Find where the given text appears and provide that cell's center as (X, Y) coordinate. 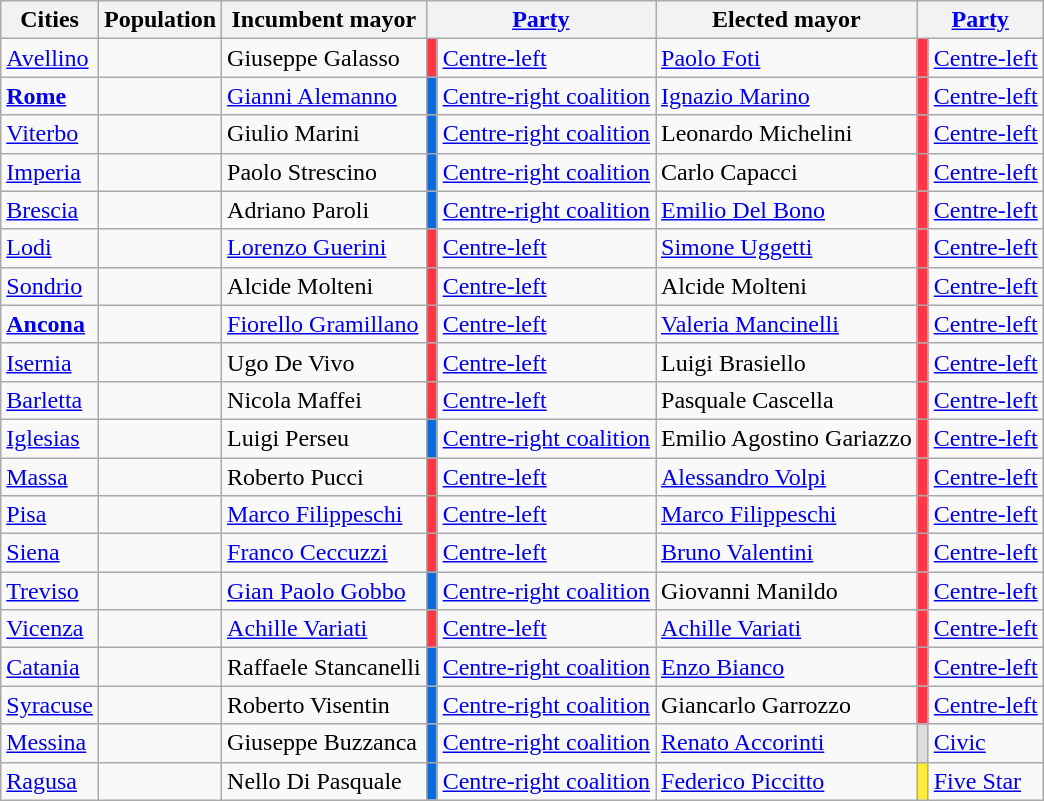
Nicola Maffei (324, 400)
Five Star (986, 781)
Messina (50, 743)
Syracuse (50, 705)
Luigi Brasiello (787, 362)
Siena (50, 553)
Treviso (50, 591)
Sondrio (50, 286)
Avellino (50, 58)
Population (160, 20)
Bruno Valentini (787, 553)
Adriano Paroli (324, 210)
Paolo Foti (787, 58)
Incumbent mayor (324, 20)
Barletta (50, 400)
Cities (50, 20)
Luigi Perseu (324, 438)
Ragusa (50, 781)
Lorenzo Guerini (324, 248)
Renato Accorinti (787, 743)
Giulio Marini (324, 134)
Leonardo Michelini (787, 134)
Alessandro Volpi (787, 477)
Ancona (50, 324)
Raffaele Stancanelli (324, 667)
Lodi (50, 248)
Massa (50, 477)
Federico Piccitto (787, 781)
Franco Ceccuzzi (324, 553)
Ugo De Vivo (324, 362)
Roberto Visentin (324, 705)
Pisa (50, 515)
Isernia (50, 362)
Simone Uggetti (787, 248)
Gian Paolo Gobbo (324, 591)
Ignazio Marino (787, 96)
Roberto Pucci (324, 477)
Brescia (50, 210)
Gianni Alemanno (324, 96)
Enzo Bianco (787, 667)
Giuseppe Buzzanca (324, 743)
Imperia (50, 172)
Catania (50, 667)
Elected mayor (787, 20)
Rome (50, 96)
Pasquale Cascella (787, 400)
Emilio Agostino Gariazzo (787, 438)
Carlo Capacci (787, 172)
Iglesias (50, 438)
Viterbo (50, 134)
Fiorello Gramillano (324, 324)
Giuseppe Galasso (324, 58)
Paolo Strescino (324, 172)
Valeria Mancinelli (787, 324)
Vicenza (50, 629)
Giancarlo Garrozzo (787, 705)
Giovanni Manildo (787, 591)
Civic (986, 743)
Emilio Del Bono (787, 210)
Nello Di Pasquale (324, 781)
